Return the (X, Y) coordinate for the center point of the cell that contains the specified text.  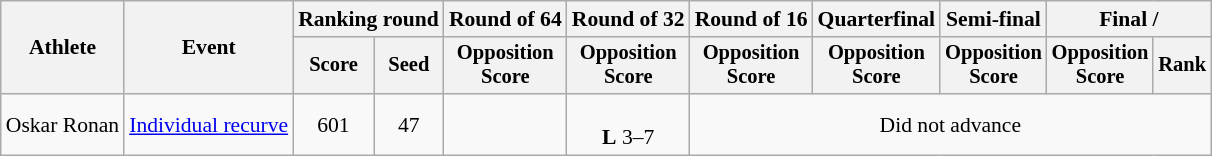
Semi-final (994, 19)
Round of 64 (506, 19)
Quarterfinal (877, 19)
Round of 16 (752, 19)
Oskar Ronan (62, 124)
47 (409, 124)
Athlete (62, 48)
Ranking round (368, 19)
Individual recurve (208, 124)
Final / (1129, 19)
L 3–7 (628, 124)
Did not advance (950, 124)
Seed (409, 66)
Event (208, 48)
Rank (1182, 66)
Score (334, 66)
Round of 32 (628, 19)
601 (334, 124)
